Output the [X, Y] coordinate of the center of the cell containing the given text.  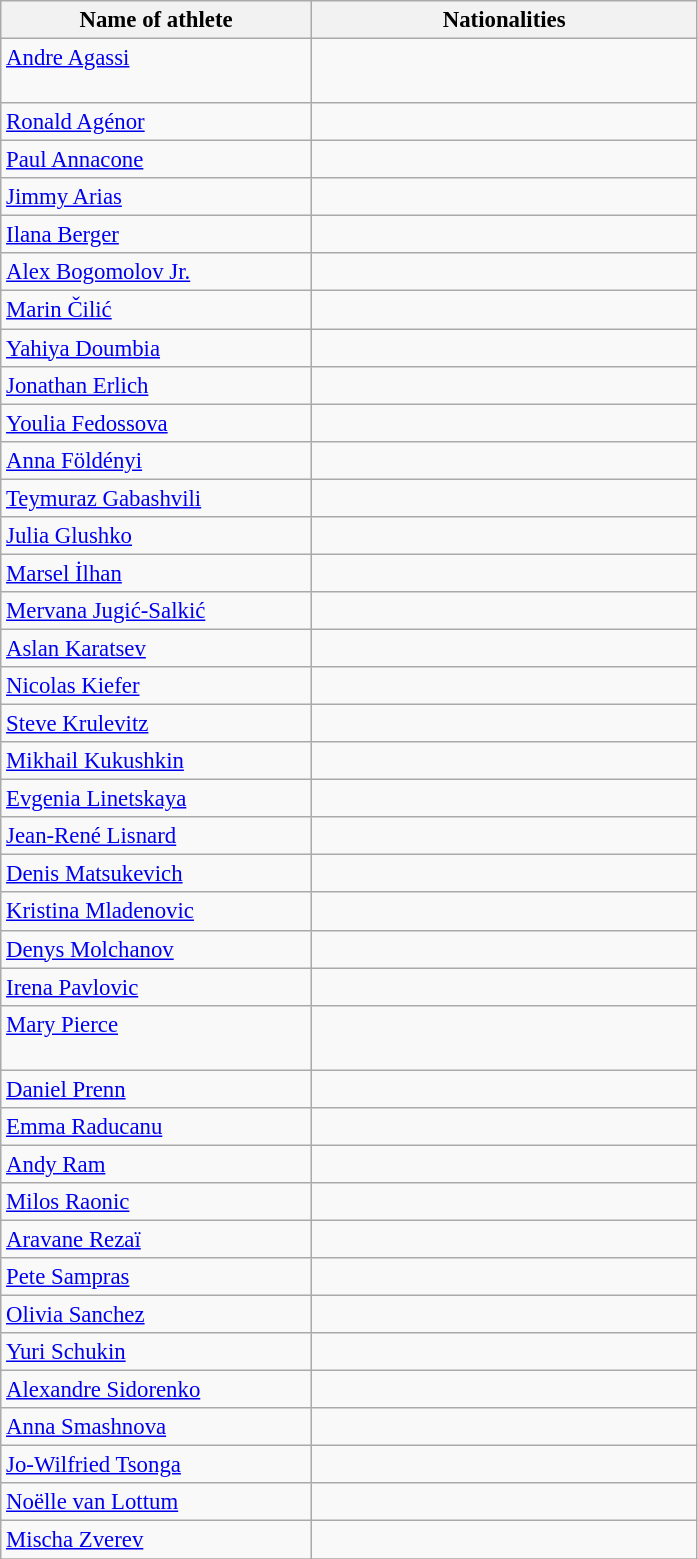
Denis Matsukevich [156, 874]
Irena Pavlovic [156, 987]
Kristina Mladenovic [156, 912]
Jean-René Lisnard [156, 836]
Marin Čilić [156, 310]
Andre Agassi [156, 72]
Marsel İlhan [156, 573]
Aslan Karatsev [156, 648]
Youlia Fedossova [156, 423]
Mischa Zverev [156, 1540]
Jimmy Arias [156, 197]
Emma Raducanu [156, 1127]
Aravane Rezaï [156, 1239]
Name of athlete [156, 20]
Teymuraz Gabashvili [156, 498]
Olivia Sanchez [156, 1315]
Nationalities [504, 20]
Yahiya Doumbia [156, 348]
Mervana Jugić-Salkić [156, 611]
Milos Raonic [156, 1202]
Jonathan Erlich [156, 385]
Evgenia Linetskaya [156, 799]
Ronald Agénor [156, 122]
Alexandre Sidorenko [156, 1390]
Ilana Berger [156, 235]
Nicolas Kiefer [156, 686]
Daniel Prenn [156, 1089]
Anna Smashnova [156, 1427]
Denys Molchanov [156, 949]
Yuri Schukin [156, 1352]
Andy Ram [156, 1164]
Pete Sampras [156, 1277]
Paul Annacone [156, 160]
Alex Bogomolov Jr. [156, 273]
Steve Krulevitz [156, 724]
Jo-Wilfried Tsonga [156, 1465]
Noëlle van Lottum [156, 1503]
Mikhail Kukushkin [156, 761]
Anna Földényi [156, 460]
Julia Glushko [156, 536]
Mary Pierce [156, 1038]
